Locate the cell with the specified text and output its [X, Y] center coordinate. 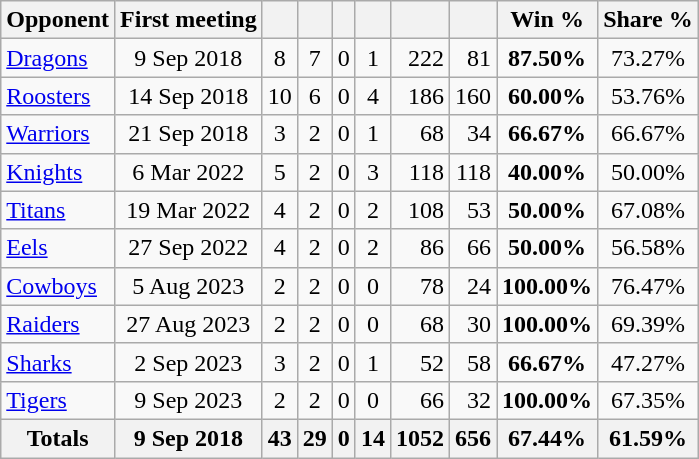
656 [474, 438]
47.27% [648, 362]
5 Aug 2023 [189, 286]
8 [280, 58]
78 [420, 286]
Roosters [58, 96]
2 Sep 2023 [189, 362]
Knights [58, 172]
Totals [58, 438]
6 Mar 2022 [189, 172]
5 [280, 172]
222 [420, 58]
32 [474, 400]
67.35% [648, 400]
27 Aug 2023 [189, 324]
186 [420, 96]
14 Sep 2018 [189, 96]
10 [280, 96]
Opponent [58, 20]
Share % [648, 20]
Titans [58, 210]
34 [474, 134]
9 Sep 2023 [189, 400]
69.39% [648, 324]
67.08% [648, 210]
43 [280, 438]
76.47% [648, 286]
27 Sep 2022 [189, 248]
Eels [58, 248]
61.59% [648, 438]
19 Mar 2022 [189, 210]
Sharks [58, 362]
67.44% [548, 438]
30 [474, 324]
21 Sep 2018 [189, 134]
Tigers [58, 400]
81 [474, 58]
86 [420, 248]
108 [420, 210]
87.50% [548, 58]
60.00% [548, 96]
58 [474, 362]
53 [474, 210]
29 [314, 438]
52 [420, 362]
Cowboys [58, 286]
1052 [420, 438]
6 [314, 96]
First meeting [189, 20]
Win % [548, 20]
14 [372, 438]
7 [314, 58]
Dragons [58, 58]
40.00% [548, 172]
73.27% [648, 58]
Warriors [58, 134]
Raiders [58, 324]
53.76% [648, 96]
24 [474, 286]
56.58% [648, 248]
160 [474, 96]
